Search for the cell housing the specified text and yield its [X, Y] center coordinate. 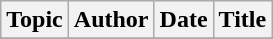
Date [184, 20]
Title [242, 20]
Author [111, 20]
Topic [35, 20]
